Return (X, Y) of the center of cell containing provided text 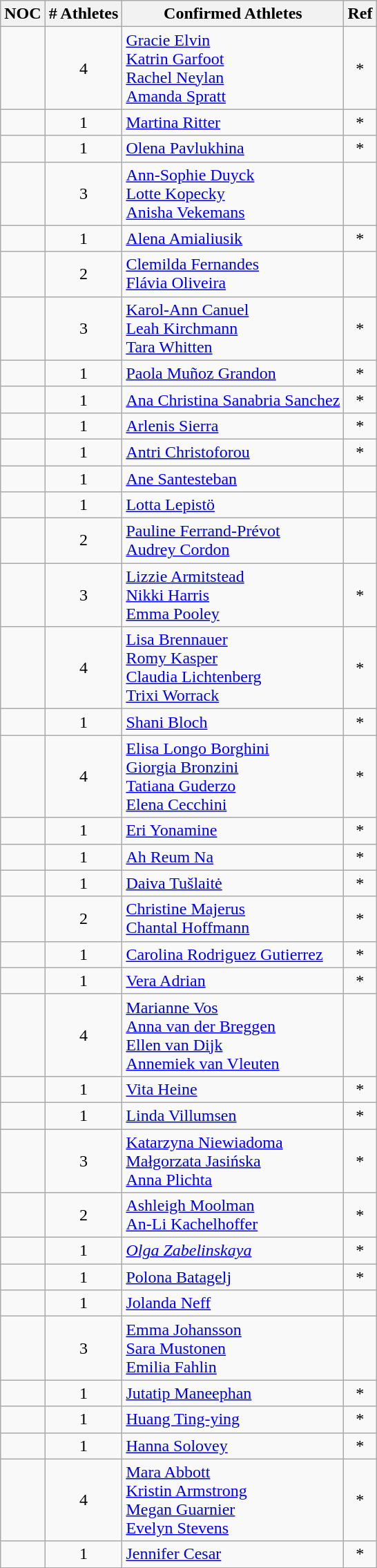
Katarzyna NiewiadomaMałgorzata JasińskaAnna Plichta (233, 1161)
Lisa BrennauerRomy KasperClaudia LichtenbergTrixi Worrack (233, 668)
Ana Christina Sanabria Sanchez (233, 399)
Emma JohanssonSara MustonenEmilia Fahlin (233, 1348)
Paola Muñoz Grandon (233, 373)
Olena Pavlukhina (233, 149)
Jennifer Cesar (233, 1554)
# Athletes (84, 14)
Pauline Ferrand-PrévotAudrey Cordon (233, 540)
Elisa Longo BorghiniGiorgia BronziniTatiana GuderzoElena Cecchini (233, 777)
Ah Reum Na (233, 857)
Jutatip Maneephan (233, 1393)
Antri Christoforou (233, 452)
Lizzie ArmitsteadNikki HarrisEmma Pooley (233, 595)
Confirmed Athletes (233, 14)
Mara AbbottKristin ArmstrongMegan GuarnierEvelyn Stevens (233, 1500)
NOC (23, 14)
Huang Ting-ying (233, 1419)
Christine MajerusChantal Hoffmann (233, 919)
Shani Bloch (233, 722)
Polona Batagelj (233, 1277)
Karol-Ann CanuelLeah KirchmannTara Whitten (233, 328)
Jolanda Neff (233, 1303)
Carolina Rodriguez Gutierrez (233, 954)
Daiva Tušlaitė (233, 883)
Martina Ritter (233, 122)
Ann-Sophie DuyckLotte KopeckyAnisha Vekemans (233, 193)
Ane Santesteban (233, 479)
Marianne VosAnna van der BreggenEllen van DijkAnnemiek van Vleuten (233, 1035)
Clemilda FernandesFlávia Oliveira (233, 274)
Ref (360, 14)
Ashleigh MoolmanAn-Li Kachelhoffer (233, 1215)
Alena Amialiusik (233, 238)
Vita Heine (233, 1089)
Vera Adrian (233, 981)
Olga Zabelinskaya (233, 1251)
Lotta Lepistö (233, 505)
Gracie ElvinKatrin GarfootRachel NeylanAmanda Spratt (233, 68)
Hanna Solovey (233, 1446)
Linda Villumsen (233, 1115)
Arlenis Sierra (233, 426)
Eri Yonamine (233, 831)
